Find where the given text appears and provide that cell's center as (x, y) coordinate. 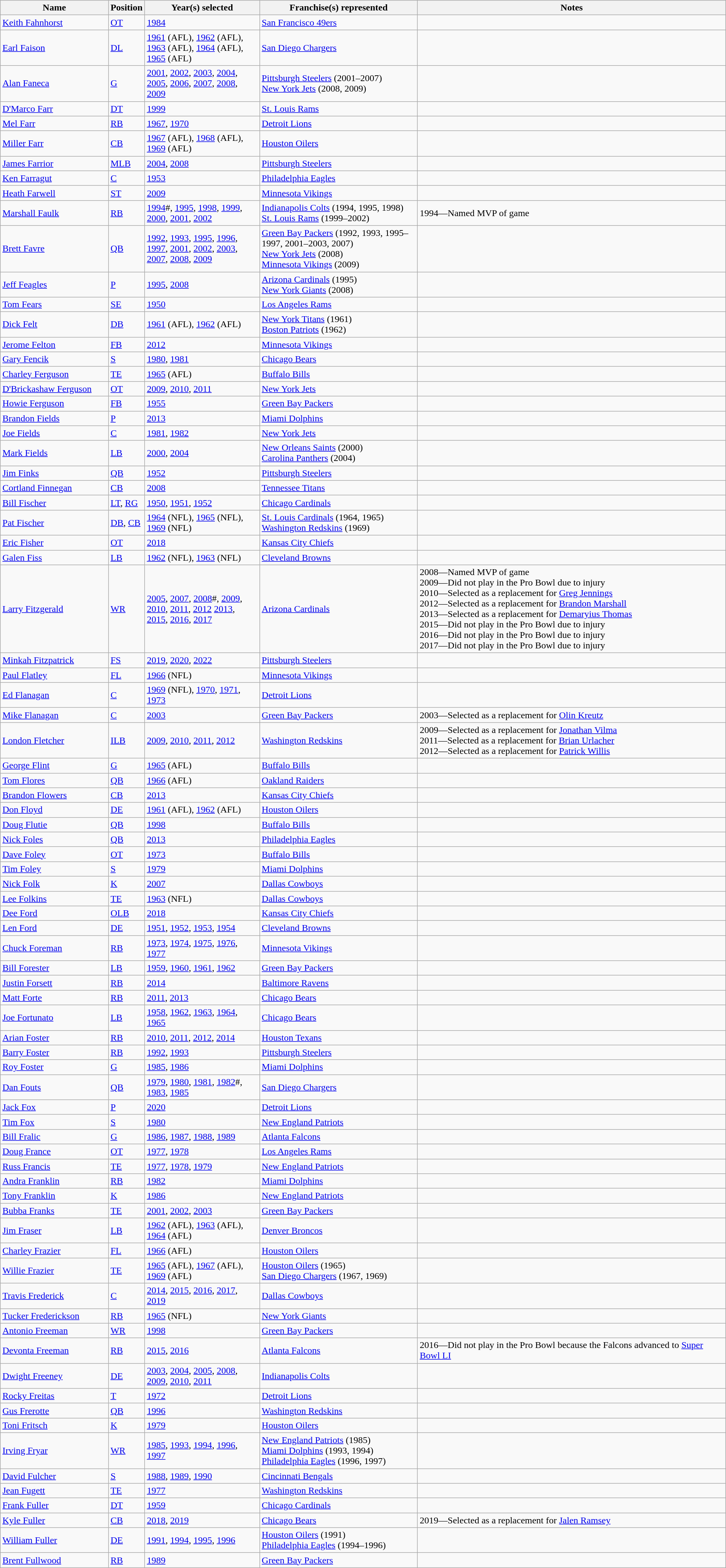
Mike Flanagan (54, 715)
1973, 1974, 1975, 1976, 1977 (202, 948)
Charley Ferguson (54, 374)
DB (126, 324)
Bill Fischer (54, 502)
William Fuller (54, 1540)
1953 (202, 178)
Nick Foles (54, 839)
Mel Farr (54, 123)
New York Giants (338, 1316)
Bubba Franks (54, 1211)
1992, 1993 (202, 1052)
D'Marco Farr (54, 109)
Franchise(s) represented (338, 8)
1962 (NFL), 1963 (NFL) (202, 558)
Nick Folk (54, 884)
Miller Farr (54, 144)
1969 (NFL), 1970, 1971, 1973 (202, 695)
2005, 2007, 2008#, 2009, 2010, 2011, 2012 2013, 2015, 2016, 2017 (202, 609)
Bill Forester (54, 968)
St. Louis Rams (338, 109)
Brandon Fields (54, 418)
Joe Fortunato (54, 1017)
2001, 2002, 2003, 2004, 2005, 2006, 2007, 2008, 2009 (202, 83)
1967 (AFL), 1968 (AFL), 1969 (AFL) (202, 144)
Alan Faneca (54, 83)
Keith Fahnhorst (54, 23)
Lee Folkins (54, 898)
Tom Fears (54, 305)
Notes (572, 8)
New Orleans Saints (2000)Carolina Panthers (2004) (338, 453)
1965 (NFL) (202, 1316)
Tom Flores (54, 780)
Doug France (54, 1151)
1959, 1960, 1961, 1962 (202, 968)
London Fletcher (54, 740)
2014, 2015, 2016, 2017, 2019 (202, 1296)
2000, 2004 (202, 453)
Pittsburgh Steelers (2001–2007)New York Jets (2008, 2009) (338, 83)
Len Ford (54, 928)
Tim Fox (54, 1122)
MLB (126, 163)
2016—Did not play in the Pro Bowl because the Falcons advanced to Super Bowl LI (572, 1350)
Gus Frerotte (54, 1410)
2014 (202, 983)
Pat Fischer (54, 522)
1977 (202, 1491)
Ed Flanagan (54, 695)
1963 (NFL) (202, 898)
1986 (202, 1196)
D'Brickashaw Ferguson (54, 389)
1989 (202, 1560)
DB, CB (126, 522)
1950, 1951, 1952 (202, 502)
Dee Ford (54, 913)
Green Bay Packers (1992, 1993, 1995–1997, 2001–2003, 2007)New York Jets (2008) Minnesota Vikings (2009) (338, 248)
New York Titans (1961)Boston Patriots (1962) (338, 324)
Arizona Cardinals (1995)New York Giants (2008) (338, 284)
1967, 1970 (202, 123)
Kyle Fuller (54, 1520)
Denver Broncos (338, 1231)
1985, 1993, 1994, 1996, 1997 (202, 1450)
1972 (202, 1396)
1994—Named MVP of game (572, 213)
1980, 1981 (202, 359)
Minkah Fitzpatrick (54, 660)
Dwight Freeney (54, 1376)
Position (126, 8)
Jeff Feagles (54, 284)
Jim Fraser (54, 1231)
Tucker Frederickson (54, 1316)
1996 (202, 1410)
2020 (202, 1107)
Cincinnati Bengals (338, 1476)
1988, 1989, 1990 (202, 1476)
Dave Foley (54, 854)
Galen Fiss (54, 558)
Roy Foster (54, 1067)
Houston Oilers (1965)San Diego Chargers (1967, 1969) (338, 1270)
2009, 2010, 2011, 2012 (202, 740)
Mark Fields (54, 453)
Baltimore Ravens (338, 983)
Russ Francis (54, 1166)
1995, 2008 (202, 284)
1986, 1987, 1988, 1989 (202, 1137)
1951, 1952, 1953, 1954 (202, 928)
Cortland Finnegan (54, 488)
Chuck Foreman (54, 948)
ST (126, 193)
David Fulcher (54, 1476)
2003, 2004, 2005, 2008, 2009, 2010, 2011 (202, 1376)
2018, 2019 (202, 1520)
Name (54, 8)
Joe Fields (54, 433)
T (126, 1396)
Larry Fitzgerald (54, 609)
2003 (202, 715)
Toni Fritsch (54, 1425)
Tennessee Titans (338, 488)
1961 (AFL), 1962 (AFL), 1963 (AFL), 1964 (AFL), 1965 (AFL) (202, 48)
1965 (AFL), 1967 (AFL), 1969 (AFL) (202, 1270)
1950 (202, 305)
2001, 2002, 2003 (202, 1211)
Bill Fralic (54, 1137)
Doug Flutie (54, 825)
1955 (202, 404)
2007 (202, 884)
Willie Frazier (54, 1270)
Tim Foley (54, 869)
Eric Fisher (54, 542)
Year(s) selected (202, 8)
Irving Fryar (54, 1450)
1964 (NFL), 1965 (NFL), 1969 (NFL) (202, 522)
Matt Forte (54, 998)
2019—Selected as a replacement for Jalen Ramsey (572, 1520)
2003—Selected as a replacement for Olin Kreutz (572, 715)
2011, 2013 (202, 998)
Rocky Freitas (54, 1396)
Jerome Felton (54, 345)
OLB (126, 913)
1977, 1978 (202, 1151)
2004, 2008 (202, 163)
Andra Franklin (54, 1181)
2008 (202, 488)
1980 (202, 1122)
1977, 1978, 1979 (202, 1166)
Earl Faison (54, 48)
1985, 1986 (202, 1067)
2009 (202, 193)
1966 (NFL) (202, 675)
George Flint (54, 766)
1952 (202, 473)
St. Louis Cardinals (1964, 1965) Washington Redskins (1969) (338, 522)
Justin Forsett (54, 983)
ILB (126, 740)
San Francisco 49ers (338, 23)
LT, RG (126, 502)
1999 (202, 109)
FS (126, 660)
Howie Ferguson (54, 404)
1973 (202, 854)
Brandon Flowers (54, 795)
Marshall Faulk (54, 213)
1979, 1980, 1981, 1982#, 1983, 1985 (202, 1087)
Travis Frederick (54, 1296)
Jack Fox (54, 1107)
Ken Farragut (54, 178)
1991, 1994, 1995, 1996 (202, 1540)
Dan Fouts (54, 1087)
1992, 1993, 1995, 1996, 1997, 2001, 2002, 2003, 2007, 2008, 2009 (202, 248)
Frank Fuller (54, 1506)
Brent Fullwood (54, 1560)
Heath Farwell (54, 193)
Antonio Freeman (54, 1331)
2010, 2011, 2012, 2014 (202, 1038)
New England Patriots (1985)Miami Dolphins (1993, 1994)Philadelphia Eagles (1996, 1997) (338, 1450)
Gary Fencik (54, 359)
2009, 2010, 2011 (202, 389)
1962 (AFL), 1963 (AFL), 1964 (AFL) (202, 1231)
DL (126, 48)
1982 (202, 1181)
Oakland Raiders (338, 780)
Don Floyd (54, 810)
Paul Flatley (54, 675)
1958, 1962, 1963, 1964, 1965 (202, 1017)
2012 (202, 345)
1981, 1982 (202, 433)
2019, 2020, 2022 (202, 660)
James Farrior (54, 163)
2015, 2016 (202, 1350)
Charley Frazier (54, 1251)
Houston Oilers (1991) Philadelphia Eagles (1994–1996) (338, 1540)
Brett Favre (54, 248)
Dick Felt (54, 324)
Indianapolis Colts (1994, 1995, 1998) St. Louis Rams (1999–2002) (338, 213)
Arizona Cardinals (338, 609)
Jean Fugett (54, 1491)
Indianapolis Colts (338, 1376)
1984 (202, 23)
SE (126, 305)
1959 (202, 1506)
1994#, 1995, 1998, 1999, 2000, 2001, 2002 (202, 213)
Houston Texans (338, 1038)
2009—Selected as a replacement for Jonathan Vilma 2011—Selected as a replacement for Brian Urlacher 2012—Selected as a replacement for Patrick Willis (572, 740)
Barry Foster (54, 1052)
Tony Franklin (54, 1196)
Devonta Freeman (54, 1350)
Arian Foster (54, 1038)
Jim Finks (54, 473)
